Identify which cell holds the provided text, then report its [X, Y] central coordinate. 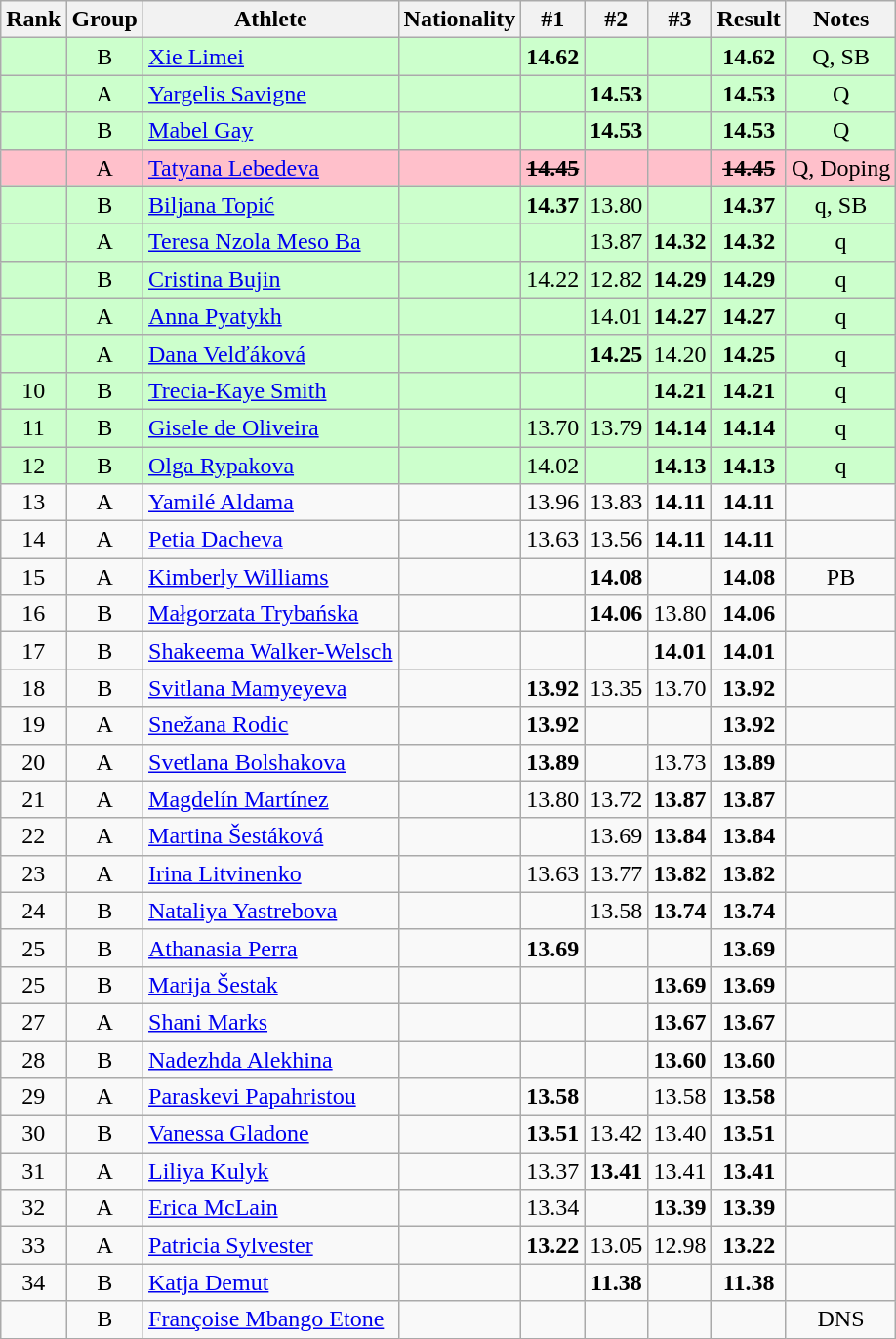
Teresa Nzola Meso Ba [271, 242]
12.82 [617, 279]
Petia Dacheva [271, 540]
Svetlana Bolshakova [271, 762]
13.79 [617, 427]
30 [33, 1134]
15 [33, 577]
11 [33, 427]
13.83 [617, 503]
Nadezhda Alekhina [271, 1059]
17 [33, 651]
31 [33, 1171]
q, SB [840, 205]
Paraskevi Papahristou [271, 1097]
13 [33, 503]
Patricia Sylvester [271, 1245]
Notes [840, 20]
Mabel Gay [271, 131]
20 [33, 762]
10 [33, 390]
13.40 [679, 1134]
Athanasia Perra [271, 948]
Kimberly Williams [271, 577]
13.42 [617, 1134]
Małgorzata Trybańska [271, 614]
13.77 [617, 873]
Françoise Mbango Etone [271, 1319]
Shani Marks [271, 1022]
Anna Pyatykh [271, 316]
DNS [840, 1319]
14.22 [552, 279]
Martina Šestáková [271, 836]
13.56 [617, 540]
Magdelín Martínez [271, 799]
Q, SB [840, 57]
#2 [617, 20]
Rank [33, 20]
Erica McLain [271, 1208]
Vanessa Gladone [271, 1134]
13.73 [679, 762]
Katja Demut [271, 1282]
Group [105, 20]
28 [33, 1059]
Yargelis Savigne [271, 94]
Snežana Rodic [271, 725]
14 [33, 540]
Liliya Kulyk [271, 1171]
Dana Velďáková [271, 353]
21 [33, 799]
13.05 [617, 1245]
13.34 [552, 1208]
Athlete [271, 20]
13.37 [552, 1171]
Marija Šestak [271, 985]
Nataliya Yastrebova [271, 911]
24 [33, 911]
12.98 [679, 1245]
Tatyana Lebedeva [271, 168]
14.20 [679, 353]
Cristina Bujin [271, 279]
Trecia-Kaye Smith [271, 390]
Shakeema Walker-Welsch [271, 651]
Svitlana Mamyeyeva [271, 688]
34 [33, 1282]
16 [33, 614]
Olga Rypakova [271, 466]
#3 [679, 20]
13.35 [617, 688]
PB [840, 577]
27 [33, 1022]
13.96 [552, 503]
Result [749, 20]
Gisele de Oliveira [271, 427]
33 [33, 1245]
12 [33, 466]
Biljana Topić [271, 205]
Xie Limei [271, 57]
Q, Doping [840, 168]
18 [33, 688]
Irina Litvinenko [271, 873]
32 [33, 1208]
Nationality [460, 20]
19 [33, 725]
23 [33, 873]
29 [33, 1097]
#1 [552, 20]
Yamilé Aldama [271, 503]
22 [33, 836]
13.72 [617, 799]
14.02 [552, 466]
